Extract the (x, y) coordinate from the center of the cell holding the provided text.  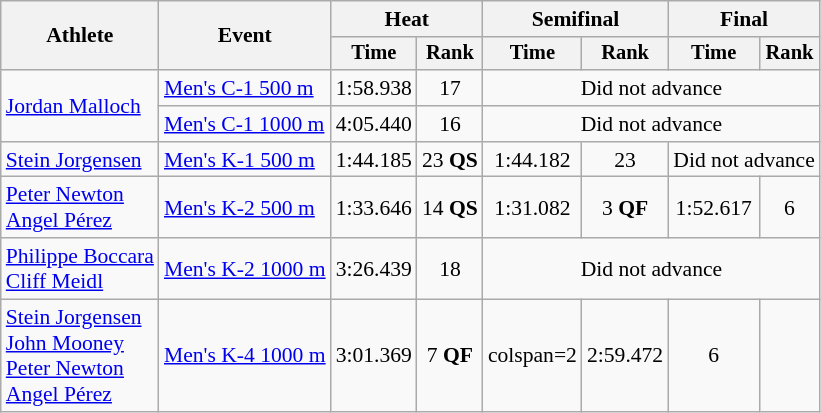
Heat (407, 19)
17 (450, 88)
23 (625, 160)
Men's C-1 1000 m (245, 124)
Men's K-2 500 m (245, 208)
Philippe BoccaraCliff Meidl (80, 268)
4:05.440 (374, 124)
18 (450, 268)
Stein JorgensenJohn MooneyPeter NewtonAngel Pérez (80, 356)
Semifinal (576, 19)
1:58.938 (374, 88)
23 QS (450, 160)
Jordan Malloch (80, 106)
3 QF (625, 208)
1:33.646 (374, 208)
Event (245, 36)
1:52.617 (714, 208)
1:44.185 (374, 160)
14 QS (450, 208)
2:59.472 (625, 356)
Peter NewtonAngel Pérez (80, 208)
colspan=2 (532, 356)
7 QF (450, 356)
3:01.369 (374, 356)
Men's K-1 500 m (245, 160)
Men's K-2 1000 m (245, 268)
16 (450, 124)
Men's K-4 1000 m (245, 356)
Final (744, 19)
1:44.182 (532, 160)
Men's C-1 500 m (245, 88)
3:26.439 (374, 268)
1:31.082 (532, 208)
Athlete (80, 36)
Stein Jorgensen (80, 160)
